Extract the (x, y) coordinate from the center of the cell holding the provided text.  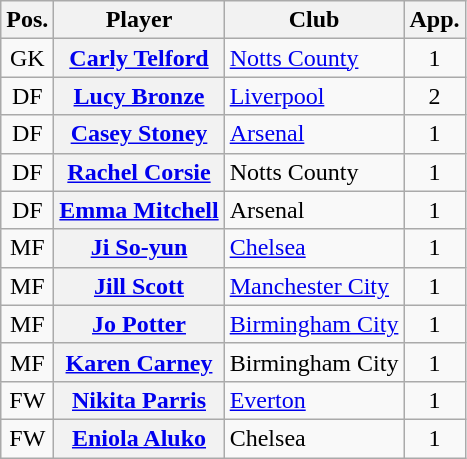
Nikita Parris (139, 400)
Emma Mitchell (139, 210)
Lucy Bronze (139, 96)
Casey Stoney (139, 134)
Everton (314, 400)
Karen Carney (139, 362)
Club (314, 20)
Manchester City (314, 286)
Pos. (28, 20)
Jill Scott (139, 286)
Eniola Aluko (139, 438)
2 (434, 96)
Player (139, 20)
Jo Potter (139, 324)
Carly Telford (139, 58)
Ji So-yun (139, 248)
Liverpool (314, 96)
App. (434, 20)
Rachel Corsie (139, 172)
GK (28, 58)
